Scan for the cell matching the given text and deliver its (X, Y) coordinate at center. 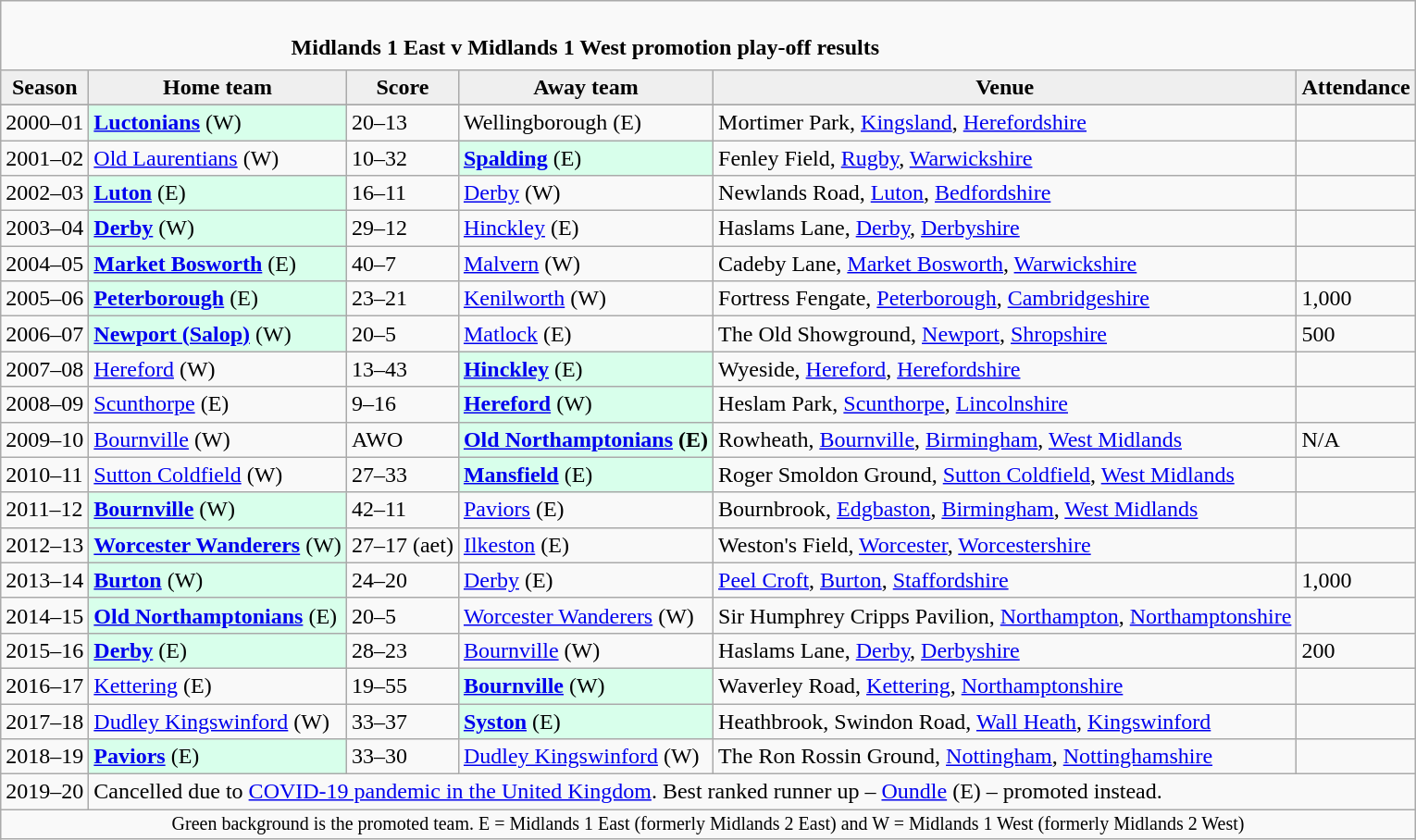
Ilkeston (E) (585, 545)
2000–01 (44, 122)
Attendance (1356, 87)
2019–20 (44, 792)
2008–09 (44, 404)
500 (1356, 334)
Wyeside, Hereford, Herefordshire (1005, 369)
Old Laurentians (W) (218, 158)
Green background is the promoted team. E = Midlands 1 East (formerly Midlands 2 East) and W = Midlands 1 West (formerly Midlands 2 West) (709, 825)
2012–13 (44, 545)
Bournbrook, Edgbaston, Birmingham, West Midlands (1005, 510)
Kettering (E) (218, 686)
Syston (E) (585, 721)
Burton (W) (218, 580)
Kenilworth (W) (585, 299)
2018–19 (44, 757)
2017–18 (44, 721)
10–32 (402, 158)
The Ron Rossin Ground, Nottingham, Nottinghamshire (1005, 757)
2014–15 (44, 615)
Mortimer Park, Kingsland, Herefordshire (1005, 122)
Venue (1005, 87)
Fortress Fengate, Peterborough, Cambridgeshire (1005, 299)
Waverley Road, Kettering, Northamptonshire (1005, 686)
27–33 (402, 475)
Scunthorpe (E) (218, 404)
13–43 (402, 369)
2009–10 (44, 439)
2006–07 (44, 334)
2015–16 (44, 650)
N/A (1356, 439)
Newport (Salop) (W) (218, 334)
Spalding (E) (585, 158)
2007–08 (44, 369)
2001–02 (44, 158)
2011–12 (44, 510)
24–20 (402, 580)
Luton (E) (218, 193)
2016–17 (44, 686)
Malvern (W) (585, 264)
Rowheath, Bournville, Birmingham, West Midlands (1005, 439)
The Old Showground, Newport, Shropshire (1005, 334)
2010–11 (44, 475)
2003–04 (44, 229)
Cadeby Lane, Market Bosworth, Warwickshire (1005, 264)
20–13 (402, 122)
28–23 (402, 650)
Heslam Park, Scunthorpe, Lincolnshire (1005, 404)
Roger Smoldon Ground, Sutton Coldfield, West Midlands (1005, 475)
29–12 (402, 229)
2013–14 (44, 580)
Matlock (E) (585, 334)
Weston's Field, Worcester, Worcestershire (1005, 545)
Fenley Field, Rugby, Warwickshire (1005, 158)
23–21 (402, 299)
Sutton Coldfield (W) (218, 475)
Peterborough (E) (218, 299)
Wellingborough (E) (585, 122)
Away team (585, 87)
42–11 (402, 510)
Season (44, 87)
Score (402, 87)
40–7 (402, 264)
Sir Humphrey Cripps Pavilion, Northampton, Northamptonshire (1005, 615)
Home team (218, 87)
2002–03 (44, 193)
27–17 (aet) (402, 545)
33–37 (402, 721)
Newlands Road, Luton, Bedfordshire (1005, 193)
2005–06 (44, 299)
9–16 (402, 404)
AWO (402, 439)
2004–05 (44, 264)
Peel Croft, Burton, Staffordshire (1005, 580)
Market Bosworth (E) (218, 264)
33–30 (402, 757)
200 (1356, 650)
Cancelled due to COVID-19 pandemic in the United Kingdom. Best ranked runner up – Oundle (E) – promoted instead. (752, 792)
Mansfield (E) (585, 475)
16–11 (402, 193)
19–55 (402, 686)
Heathbrook, Swindon Road, Wall Heath, Kingswinford (1005, 721)
Luctonians (W) (218, 122)
